Provide the [x, y] coordinate of the cell's center where the given text is located.  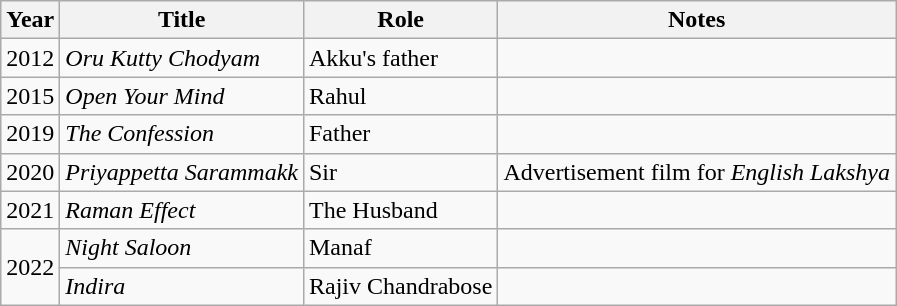
2020 [30, 172]
2015 [30, 96]
Father [400, 134]
Notes [697, 20]
The Husband [400, 210]
Oru Kutty Chodyam [182, 58]
Open Your Mind [182, 96]
Priyappetta Sarammakk [182, 172]
2012 [30, 58]
Rajiv Chandrabose [400, 286]
2021 [30, 210]
Akku's father [400, 58]
Rahul [400, 96]
Manaf [400, 248]
Title [182, 20]
Year [30, 20]
2019 [30, 134]
Night Saloon [182, 248]
Role [400, 20]
2022 [30, 267]
Advertisement film for English Lakshya [697, 172]
Sir [400, 172]
Raman Effect [182, 210]
Indira [182, 286]
The Confession [182, 134]
